Provide the [x, y] coordinate of the cell's center where the given text is located.  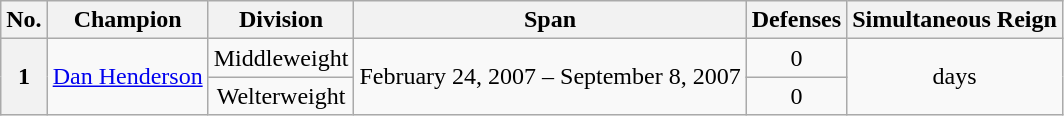
Champion [128, 20]
Simultaneous Reign [955, 20]
February 24, 2007 – September 8, 2007 [550, 77]
Dan Henderson [128, 77]
1 [24, 77]
Welterweight [281, 96]
Middleweight [281, 58]
days [955, 77]
Span [550, 20]
No. [24, 20]
Division [281, 20]
Defenses [796, 20]
